Pinpoint the cell where the given text exists, returning its [X, Y] midpoint coordinate. 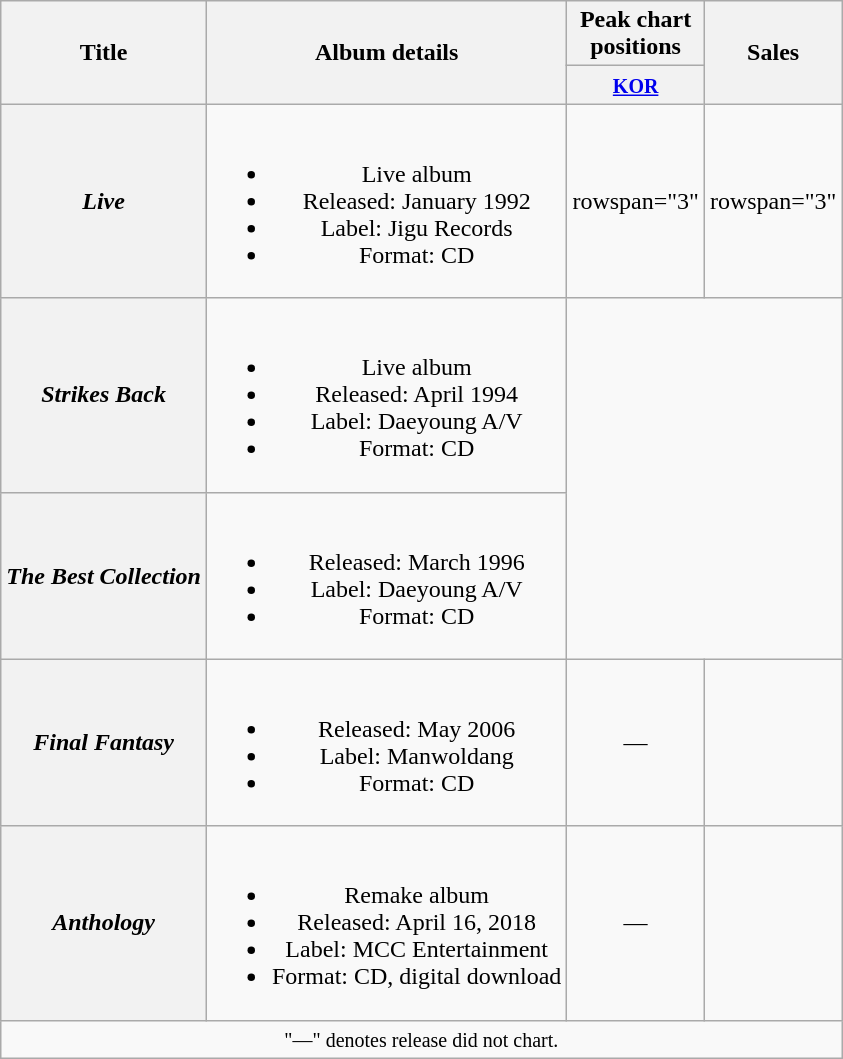
The Best Collection [104, 576]
Released: March 1996Label: Daeyoung A/VFormat: CD [386, 576]
"—" denotes release did not chart. [422, 1039]
Live albumReleased: January 1992Label: Jigu RecordsFormat: CD [386, 201]
Live albumReleased: April 1994Label: Daeyoung A/VFormat: CD [386, 395]
Strikes Back [104, 395]
Sales [773, 52]
Remake albumReleased: April 16, 2018Label: MCC EntertainmentFormat: CD, digital download [386, 923]
Anthology [104, 923]
Peak chart positions [636, 34]
Album details [386, 52]
Final Fantasy [104, 742]
Released: May 2006Label: ManwoldangFormat: CD [386, 742]
Live [104, 201]
Title [104, 52]
KOR [636, 85]
